Provide the [x, y] coordinate of the cell's center where the given text is located.  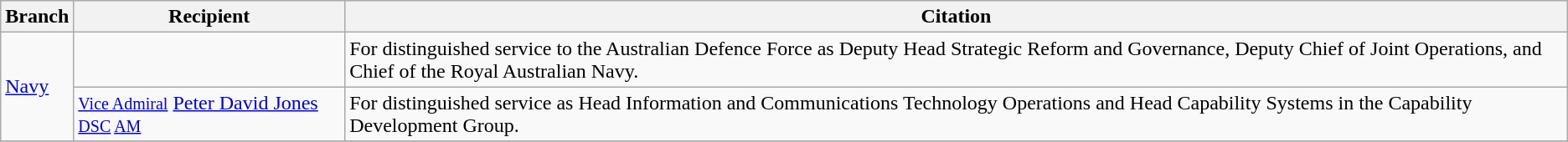
Recipient [209, 17]
Branch [37, 17]
Navy [37, 87]
Citation [957, 17]
Vice Admiral Peter David Jones DSC AM [209, 114]
